Return the (X, Y) coordinate for the center point of the cell that contains the specified text.  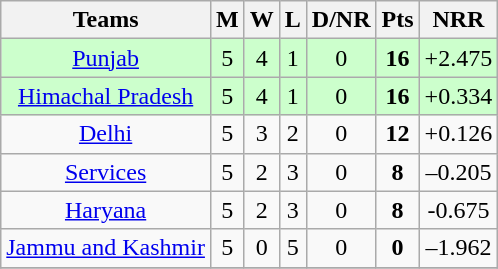
–0.205 (458, 172)
L (292, 20)
+0.126 (458, 134)
Pts (398, 20)
12 (398, 134)
–1.962 (458, 248)
+2.475 (458, 58)
Services (106, 172)
NRR (458, 20)
Teams (106, 20)
Jammu and Kashmir (106, 248)
Punjab (106, 58)
-0.675 (458, 210)
Haryana (106, 210)
+0.334 (458, 96)
W (262, 20)
Delhi (106, 134)
M (227, 20)
D/NR (341, 20)
Himachal Pradesh (106, 96)
